Locate the cell with the specified text and output its (x, y) center coordinate. 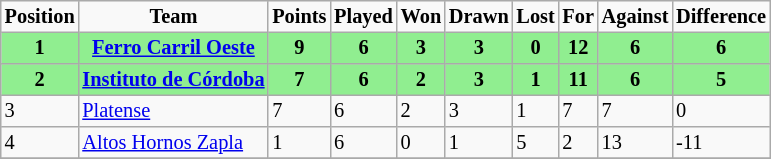
Played (363, 17)
For (578, 17)
Points (299, 17)
Against (635, 17)
Platense (173, 111)
Drawn (479, 17)
-11 (721, 143)
4 (40, 143)
12 (578, 48)
Lost (536, 17)
Ferro Carril Oeste (173, 48)
9 (299, 48)
Team (173, 17)
11 (578, 80)
Altos Hornos Zapla (173, 143)
13 (635, 143)
Difference (721, 17)
Won (421, 17)
Position (40, 17)
Instituto de Córdoba (173, 80)
